Search for the cell housing the specified text and yield its [X, Y] center coordinate. 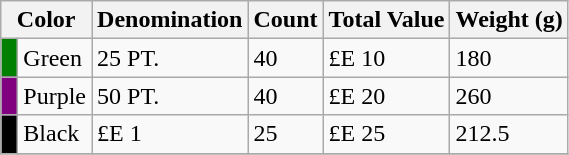
£E 20 [386, 96]
£E 1 [170, 134]
Weight (g) [509, 20]
25 PT. [170, 58]
Color [46, 20]
Purple [55, 96]
25 [286, 134]
Denomination [170, 20]
Green [55, 58]
£E 25 [386, 134]
180 [509, 58]
212.5 [509, 134]
Total Value [386, 20]
Black [55, 134]
260 [509, 96]
50 PT. [170, 96]
Count [286, 20]
£E 10 [386, 58]
